Search for the cell housing the specified text and yield its [X, Y] center coordinate. 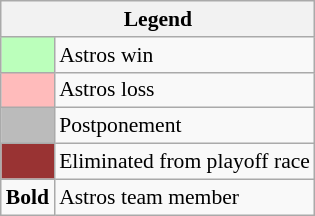
Bold [28, 197]
Postponement [184, 126]
Astros win [184, 55]
Astros loss [184, 90]
Eliminated from playoff race [184, 162]
Legend [158, 19]
Astros team member [184, 197]
